Locate the cell with the specified text and output its (x, y) center coordinate. 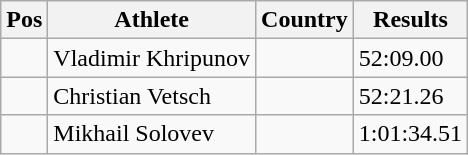
1:01:34.51 (410, 134)
52:09.00 (410, 58)
Mikhail Solovev (152, 134)
Vladimir Khripunov (152, 58)
Pos (24, 20)
Results (410, 20)
Country (305, 20)
52:21.26 (410, 96)
Athlete (152, 20)
Christian Vetsch (152, 96)
